Search for the cell housing the specified text and yield its [x, y] center coordinate. 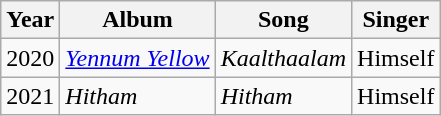
Yennum Yellow [138, 58]
2020 [30, 58]
Year [30, 20]
Song [283, 20]
Singer [396, 20]
Kaalthaalam [283, 58]
Album [138, 20]
2021 [30, 96]
